Identify which cell holds the provided text, then report its [X, Y] central coordinate. 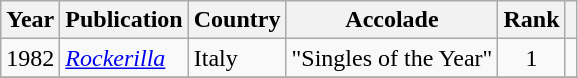
Italy [237, 58]
1982 [30, 58]
Rockerilla [124, 58]
"Singles of the Year" [392, 58]
Year [30, 20]
Accolade [392, 20]
Rank [532, 20]
1 [532, 58]
Country [237, 20]
Publication [124, 20]
